Return the [X, Y] coordinate for the center point of the cell that contains the specified text.  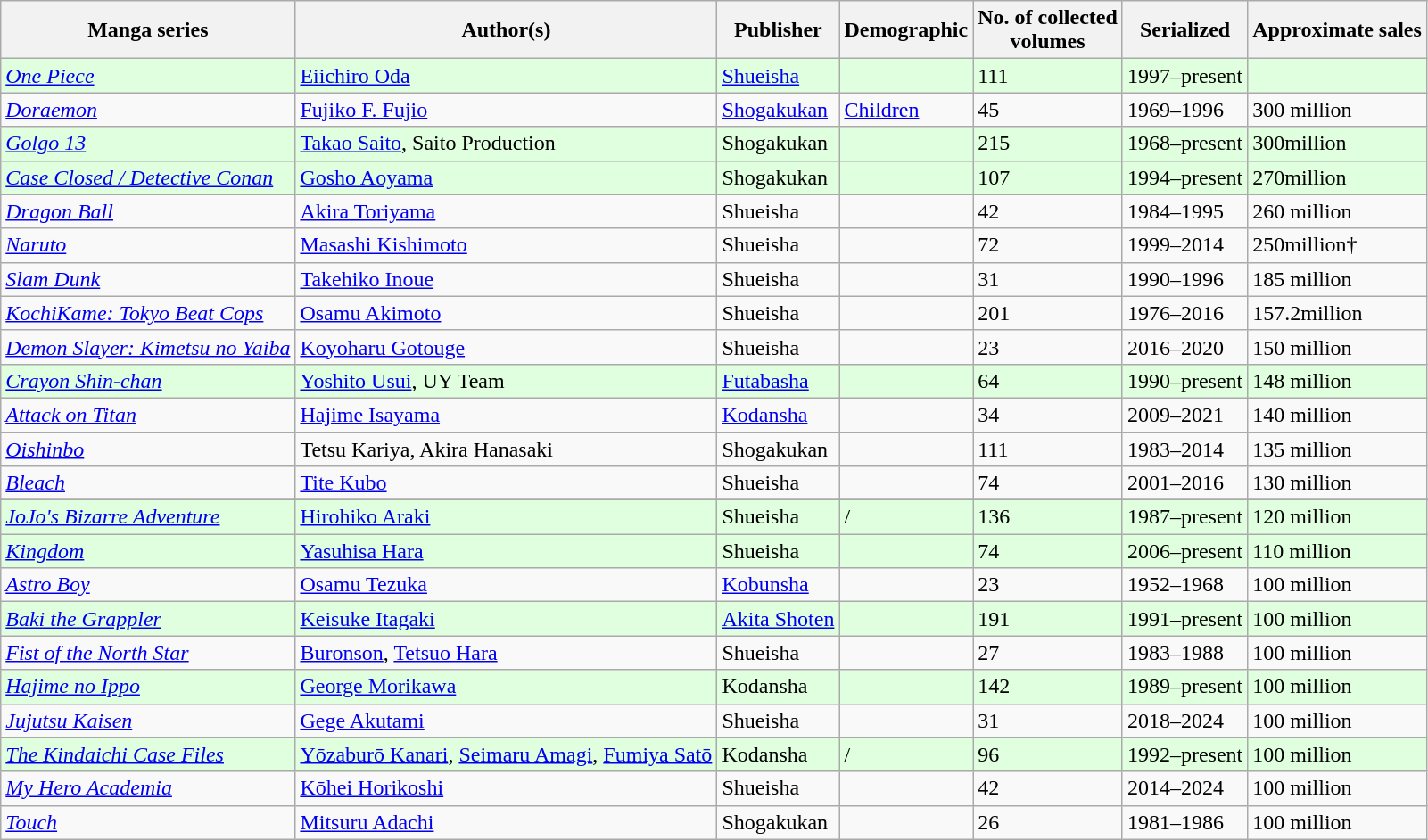
Author(s) [507, 30]
Eiichiro Oda [507, 76]
150 million [1338, 347]
1994–present [1184, 177]
Futabasha [778, 381]
2014–2024 [1184, 788]
1987–present [1184, 517]
The Kindaichi Case Files [148, 754]
Akita Shoten [778, 619]
107 [1048, 177]
27 [1048, 653]
Serialized [1184, 30]
1991–present [1184, 619]
72 [1048, 245]
Demographic [906, 30]
Publisher [778, 30]
Osamu Akimoto [507, 313]
Hajime Isayama [507, 415]
Children [906, 110]
One Piece [148, 76]
Oishinbo [148, 449]
My Hero Academia [148, 788]
1983–2014 [1184, 449]
Gege Akutami [507, 721]
Takehiko Inoue [507, 279]
2018–2024 [1184, 721]
Kingdom [148, 551]
201 [1048, 313]
Akira Toriyama [507, 211]
300million [1338, 144]
148 million [1338, 381]
Dragon Ball [148, 211]
2006–present [1184, 551]
1981–1986 [1184, 822]
Astro Boy [148, 585]
KochiKame: Tokyo Beat Cops [148, 313]
142 [1048, 687]
300 million [1338, 110]
45 [1048, 110]
Demon Slayer: Kimetsu no Yaiba [148, 347]
Baki the Grappler [148, 619]
1989–present [1184, 687]
1990–present [1184, 381]
1983–1988 [1184, 653]
130 million [1338, 483]
96 [1048, 754]
Yasuhisa Hara [507, 551]
Mitsuru Adachi [507, 822]
Hajime no Ippo [148, 687]
Golgo 13 [148, 144]
JoJo's Bizarre Adventure [148, 517]
260 million [1338, 211]
110 million [1338, 551]
120 million [1338, 517]
Bleach [148, 483]
Gosho Aoyama [507, 177]
136 [1048, 517]
Naruto [148, 245]
2009–2021 [1184, 415]
Yōzaburō Kanari, Seimaru Amagi, Fumiya Satō [507, 754]
1992–present [1184, 754]
250million† [1338, 245]
Manga series [148, 30]
No. of collectedvolumes [1048, 30]
Fist of the North Star [148, 653]
Keisuke Itagaki [507, 619]
Slam Dunk [148, 279]
157.2million [1338, 313]
Osamu Tezuka [507, 585]
135 million [1338, 449]
Takao Saito, Saito Production [507, 144]
Koyoharu Gotouge [507, 347]
Jujutsu Kaisen [148, 721]
1968–present [1184, 144]
1990–1996 [1184, 279]
34 [1048, 415]
Case Closed / Detective Conan [148, 177]
Kobunsha [778, 585]
Approximate sales [1338, 30]
270million [1338, 177]
215 [1048, 144]
1969–1996 [1184, 110]
Yoshito Usui, UY Team [507, 381]
Doraemon [148, 110]
1952–1968 [1184, 585]
Kōhei Horikoshi [507, 788]
Fujiko F. Fujio [507, 110]
2016–2020 [1184, 347]
Crayon Shin-chan [148, 381]
1997–present [1184, 76]
Masashi Kishimoto [507, 245]
George Morikawa [507, 687]
Touch [148, 822]
64 [1048, 381]
26 [1048, 822]
Tite Kubo [507, 483]
1976–2016 [1184, 313]
1999–2014 [1184, 245]
Buronson, Tetsuo Hara [507, 653]
185 million [1338, 279]
140 million [1338, 415]
1984–1995 [1184, 211]
Hirohiko Araki [507, 517]
2001–2016 [1184, 483]
Attack on Titan [148, 415]
191 [1048, 619]
Tetsu Kariya, Akira Hanasaki [507, 449]
